Capture the cell that displays the provided text and extract its (x, y) central coordinate. 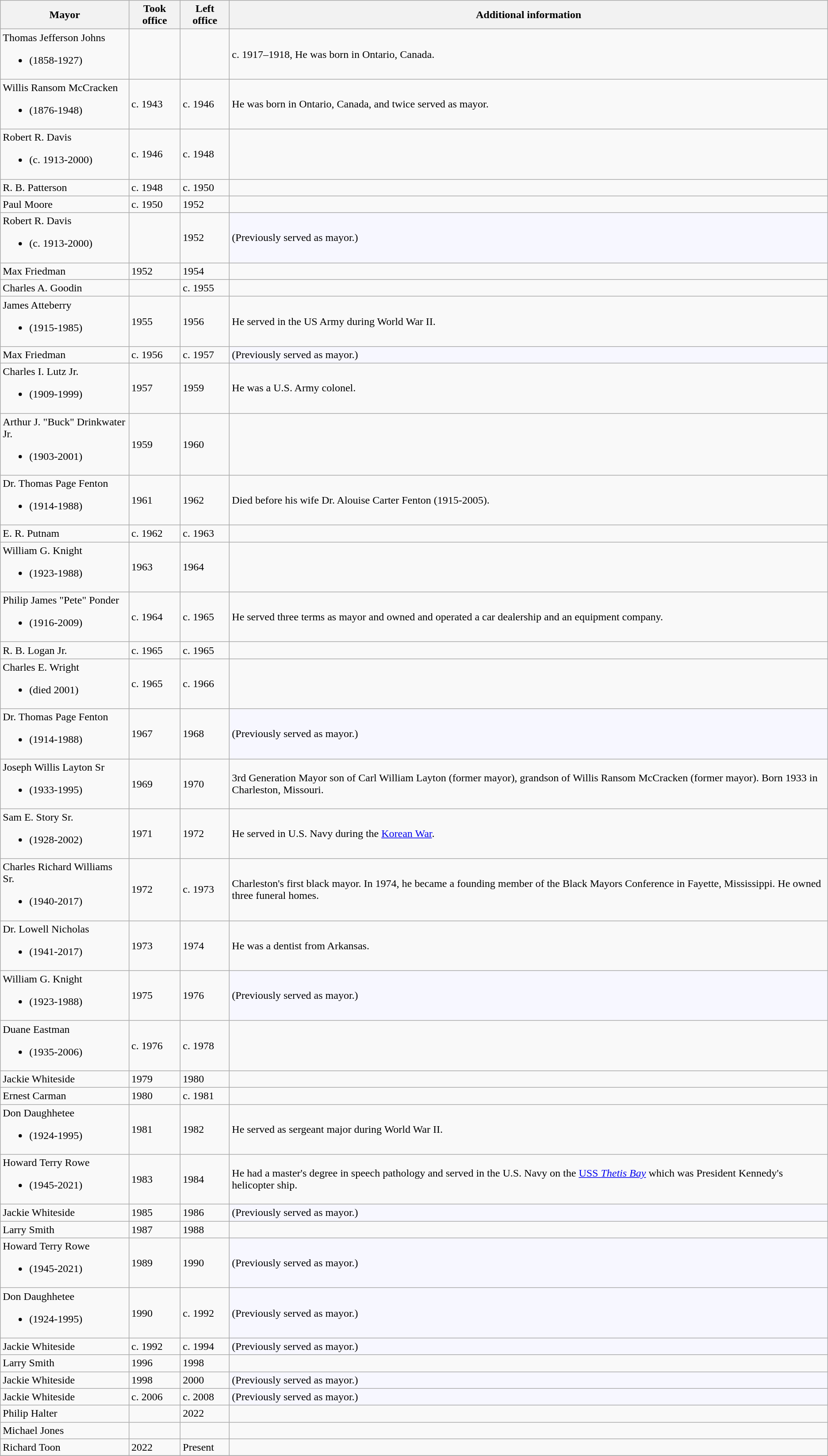
1963 (155, 567)
c. 1962 (155, 534)
1996 (155, 1363)
Charles I. Lutz Jr.(1909-1999) (65, 388)
c. 1978 (205, 1045)
Arthur J. "Buck" Drinkwater Jr.(1903-2001) (65, 444)
c. 1981 (205, 1096)
1981 (155, 1129)
Paul Moore (65, 204)
c. 1917–1918, He was born in Ontario, Canada. (529, 54)
c. 2006 (155, 1397)
1969 (155, 783)
1974 (205, 945)
Richard Toon (65, 1447)
He served in U.S. Navy during the Korean War. (529, 834)
1962 (205, 501)
1971 (155, 834)
1967 (155, 734)
James Atteberry(1915-1985) (65, 321)
1985 (155, 1213)
c. 1957 (205, 355)
1989 (155, 1263)
Ernest Carman (65, 1096)
1984 (205, 1180)
1960 (205, 444)
He was a U.S. Army colonel. (529, 388)
Dr. Lowell Nicholas(1941-2017) (65, 945)
c. 1976 (155, 1045)
Charles E. Wright(died 2001) (65, 684)
He had a master's degree in speech pathology and served in the U.S. Navy on the USS Thetis Bay which was President Kennedy's helicopter ship. (529, 1180)
Died before his wife Dr. Alouise Carter Fenton (1915-2005). (529, 501)
1982 (205, 1129)
Sam E. Story Sr.(1928-2002) (65, 834)
c. 2008 (205, 1397)
c. 1955 (205, 288)
1955 (155, 321)
Michael Jones (65, 1430)
1964 (205, 567)
c. 1963 (205, 534)
c. 1956 (155, 355)
Charles Richard Williams Sr.(1940-2017) (65, 890)
Present (205, 1447)
Willis Ransom McCracken(1876-1948) (65, 104)
1961 (155, 501)
1970 (205, 783)
1988 (205, 1230)
c. 1964 (155, 617)
c. 1966 (205, 684)
c. 1994 (205, 1346)
1976 (205, 996)
1987 (155, 1230)
Philip Halter (65, 1414)
1954 (205, 271)
Duane Eastman(1935-2006) (65, 1045)
1957 (155, 388)
He served in the US Army during World War II. (529, 321)
2000 (205, 1380)
1986 (205, 1213)
R. B. Patterson (65, 187)
c. 1943 (155, 104)
1975 (155, 996)
Took office (155, 15)
Mayor (65, 15)
Charles A. Goodin (65, 288)
1979 (155, 1079)
Left office (205, 15)
Joseph Willis Layton Sr(1933-1995) (65, 783)
He was born in Ontario, Canada, and twice served as mayor. (529, 104)
Philip James "Pete" Ponder(1916-2009) (65, 617)
Additional information (529, 15)
1973 (155, 945)
1983 (155, 1180)
R. B. Logan Jr. (65, 650)
He served three terms as mayor and owned and operated a car dealership and an equipment company. (529, 617)
He was a dentist from Arkansas. (529, 945)
c. 1973 (205, 890)
1968 (205, 734)
E. R. Putnam (65, 534)
He served as sergeant major during World War II. (529, 1129)
Thomas Jefferson Johns(1858-1927) (65, 54)
1956 (205, 321)
